Pinpoint the cell where the given text exists, returning its [x, y] midpoint coordinate. 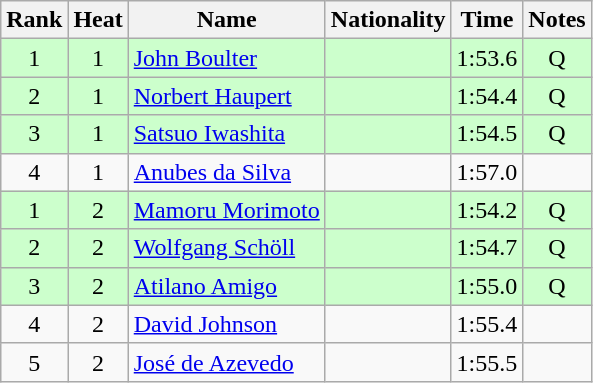
Rank [34, 20]
Time [487, 20]
1:54.2 [487, 210]
Atilano Amigo [226, 286]
Name [226, 20]
Satsuo Iwashita [226, 134]
José de Azevedo [226, 362]
Norbert Haupert [226, 96]
1:53.6 [487, 58]
1:55.0 [487, 286]
Anubes da Silva [226, 172]
Notes [557, 20]
Heat [98, 20]
John Boulter [226, 58]
1:57.0 [487, 172]
1:54.5 [487, 134]
1:54.4 [487, 96]
1:55.4 [487, 324]
David Johnson [226, 324]
1:54.7 [487, 248]
5 [34, 362]
Mamoru Morimoto [226, 210]
1:55.5 [487, 362]
Wolfgang Schöll [226, 248]
Nationality [388, 20]
